Pinpoint the cell where the given text exists, returning its [X, Y] midpoint coordinate. 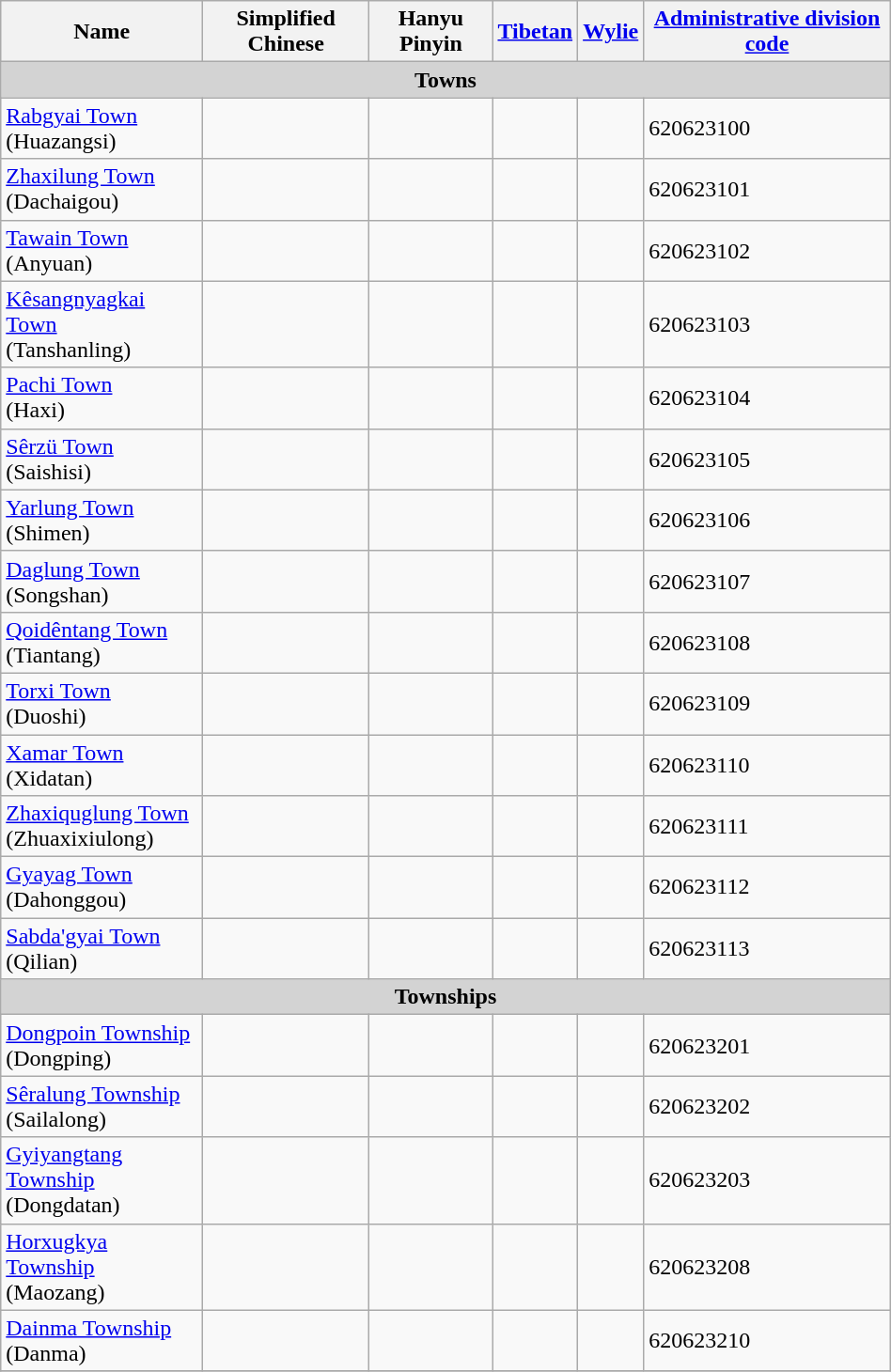
Pachi Town(Haxi) [102, 398]
Sabda'gyai Town(Qilian) [102, 949]
620623109 [767, 703]
620623112 [767, 887]
620623110 [767, 765]
Tibetan [536, 32]
Rabgyai Town(Huazangsi) [102, 128]
620623111 [767, 827]
620623102 [767, 250]
620623210 [767, 1340]
Gyiyangtang Township(Dongdatan) [102, 1180]
Simplified Chinese [286, 32]
Administrative division code [767, 32]
Dainma Township(Danma) [102, 1340]
Sêrzü Town(Saishisi) [102, 459]
Sêralung Township(Sailalong) [102, 1107]
620623101 [767, 190]
620623201 [767, 1045]
620623203 [767, 1180]
Townships [445, 997]
620623107 [767, 581]
Towns [445, 80]
Gyayag Town(Dahonggou) [102, 887]
620623103 [767, 324]
Zhaxiquglung Town(Zhuaxixiulong) [102, 827]
Name [102, 32]
620623105 [767, 459]
620623113 [767, 949]
620623106 [767, 521]
Daglung Town(Songshan) [102, 581]
Torxi Town(Duoshi) [102, 703]
620623208 [767, 1267]
Yarlung Town(Shimen) [102, 521]
Dongpoin Township(Dongping) [102, 1045]
Xamar Town(Xidatan) [102, 765]
620623104 [767, 398]
Qoidêntang Town(Tiantang) [102, 643]
Horxugkya Township(Maozang) [102, 1267]
Tawain Town(Anyuan) [102, 250]
Hanyu Pinyin [430, 32]
Zhaxilung Town(Dachaigou) [102, 190]
620623100 [767, 128]
620623202 [767, 1107]
620623108 [767, 643]
Wylie [611, 32]
Kêsangnyagkai Town(Tanshanling) [102, 324]
